For the text-containing cell, return its midpoint in [X, Y] coordinate format. 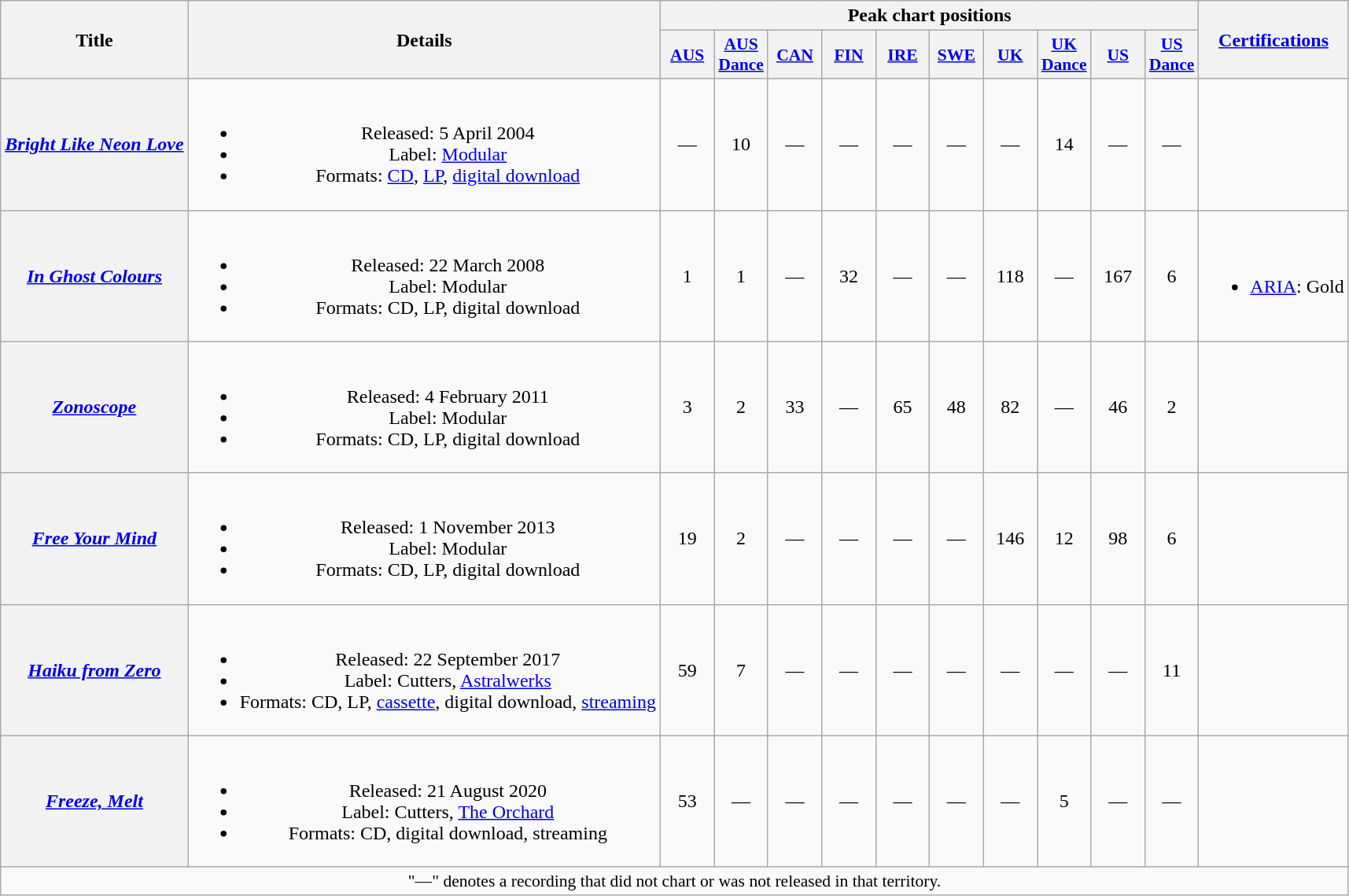
167 [1118, 275]
UK [1010, 55]
3 [687, 407]
Released: 22 September 2017Label: Cutters, AstralwerksFormats: CD, LP, cassette, digital download, streaming [424, 670]
33 [794, 407]
Released: 4 February 2011Label: ModularFormats: CD, LP, digital download [424, 407]
82 [1010, 407]
Haiku from Zero [94, 670]
65 [902, 407]
AUSDance [741, 55]
CAN [794, 55]
FIN [849, 55]
AUS [687, 55]
Title [94, 39]
Free Your Mind [94, 538]
32 [849, 275]
In Ghost Colours [94, 275]
Bright Like Neon Love [94, 145]
19 [687, 538]
Released: 5 April 2004Label: ModularFormats: CD, LP, digital download [424, 145]
10 [741, 145]
Freeze, Melt [94, 801]
12 [1064, 538]
Released: 22 March 2008Label: ModularFormats: CD, LP, digital download [424, 275]
Zonoscope [94, 407]
5 [1064, 801]
53 [687, 801]
11 [1171, 670]
48 [956, 407]
IRE [902, 55]
Peak chart positions [929, 16]
UKDance [1064, 55]
46 [1118, 407]
Released: 21 August 2020Label: Cutters, The OrchardFormats: CD, digital download, streaming [424, 801]
59 [687, 670]
Details [424, 39]
ARIA: Gold [1273, 275]
Certifications [1273, 39]
US [1118, 55]
Released: 1 November 2013Label: ModularFormats: CD, LP, digital download [424, 538]
14 [1064, 145]
7 [741, 670]
98 [1118, 538]
USDance [1171, 55]
118 [1010, 275]
SWE [956, 55]
146 [1010, 538]
"—" denotes a recording that did not chart or was not released in that territory. [675, 881]
